Locate the cell with the specified text and output its (x, y) center coordinate. 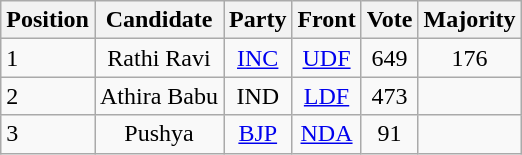
176 (470, 58)
91 (390, 134)
BJP (258, 134)
Candidate (158, 20)
Rathi Ravi (158, 58)
3 (48, 134)
Pushya (158, 134)
Front (326, 20)
1 (48, 58)
IND (258, 96)
473 (390, 96)
2 (48, 96)
Position (48, 20)
Party (258, 20)
649 (390, 58)
UDF (326, 58)
NDA (326, 134)
Vote (390, 20)
Majority (470, 20)
Athira Babu (158, 96)
LDF (326, 96)
INC (258, 58)
